Return (x, y) of the center of cell containing provided text 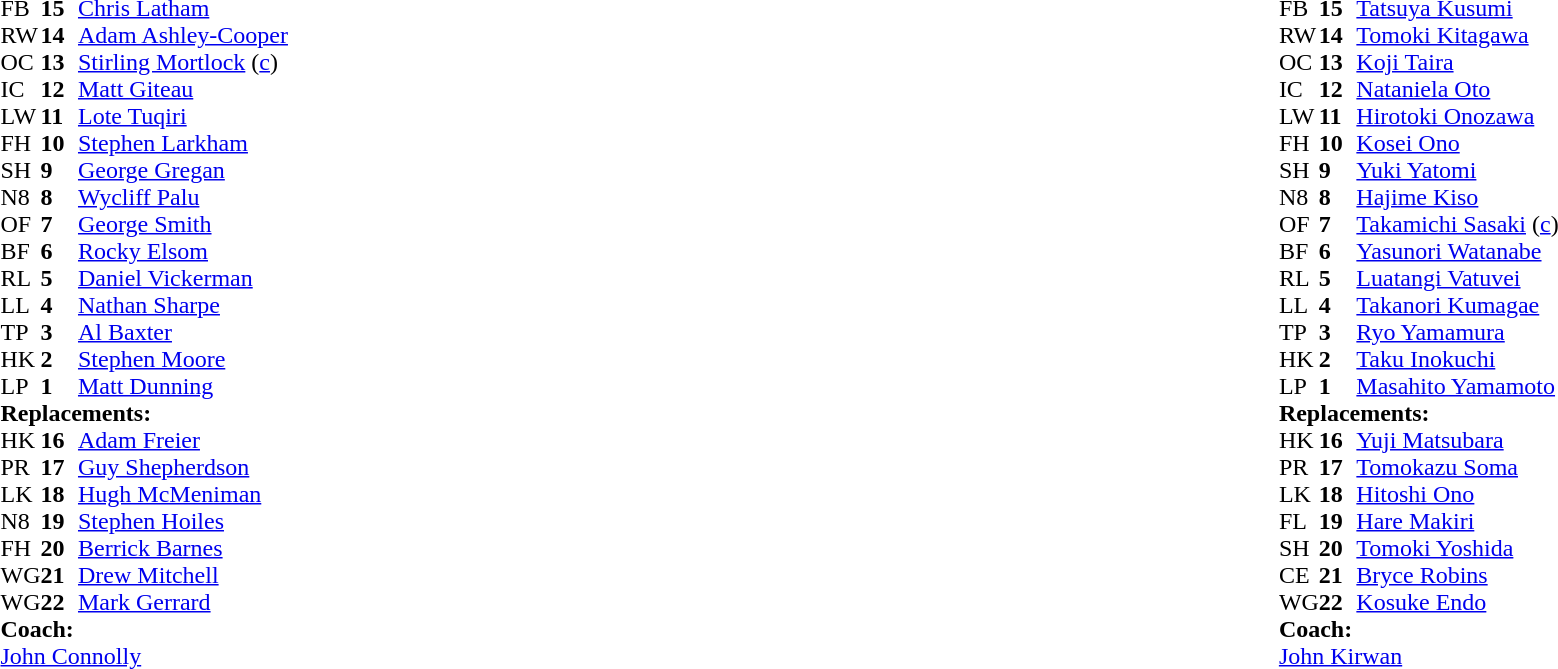
FL (1299, 522)
Nathan Sharpe (183, 306)
Hugh McMeniman (183, 494)
John Connolly (144, 656)
CE (1299, 576)
Rocky Elsom (183, 252)
Hare Makiri (1457, 522)
Kosuke Endo (1457, 602)
George Smith (183, 224)
Lote Tuqiri (183, 116)
Daniel Vickerman (183, 278)
Hajime Kiso (1457, 198)
Matt Giteau (183, 90)
Berrick Barnes (183, 548)
Yuji Matsubara (1457, 440)
Drew Mitchell (183, 576)
Koji Taira (1457, 62)
Hirotoki Onozawa (1457, 116)
Masahito Yamamoto (1457, 386)
Kosei Ono (1457, 144)
Al Baxter (183, 332)
Wycliff Palu (183, 198)
Stephen Larkham (183, 144)
Coach: (144, 630)
Tomokazu Soma (1457, 468)
Yuki Yatomi (1457, 170)
Replacements: (144, 414)
Nataniela Oto (1457, 90)
Matt Dunning (183, 386)
Guy Shepherdson (183, 468)
Takanori Kumagae (1457, 306)
Mark Gerrard (183, 602)
Ryo Yamamura (1457, 332)
George Gregan (183, 170)
Bryce Robins (1457, 576)
Yasunori Watanabe (1457, 252)
Tomoki Yoshida (1457, 548)
Stephen Moore (183, 360)
Stephen Hoiles (183, 522)
Luatangi Vatuvei (1457, 278)
Takamichi Sasaki (c) (1457, 224)
Hitoshi Ono (1457, 494)
Adam Freier (183, 440)
Adam Ashley-Cooper (183, 36)
Taku Inokuchi (1457, 360)
Tomoki Kitagawa (1457, 36)
Stirling Mortlock (c) (183, 62)
